Scan for the cell matching the given text and deliver its (X, Y) coordinate at center. 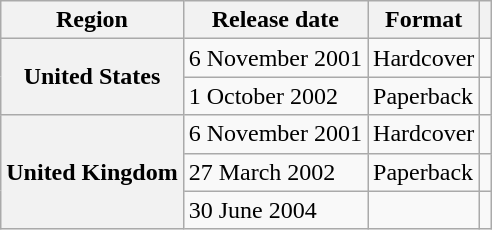
Format (424, 20)
Region (92, 20)
Release date (275, 20)
United States (92, 77)
27 March 2002 (275, 172)
30 June 2004 (275, 210)
1 October 2002 (275, 96)
United Kingdom (92, 172)
